Return the [X, Y] coordinate for the center point of the cell that contains the specified text.  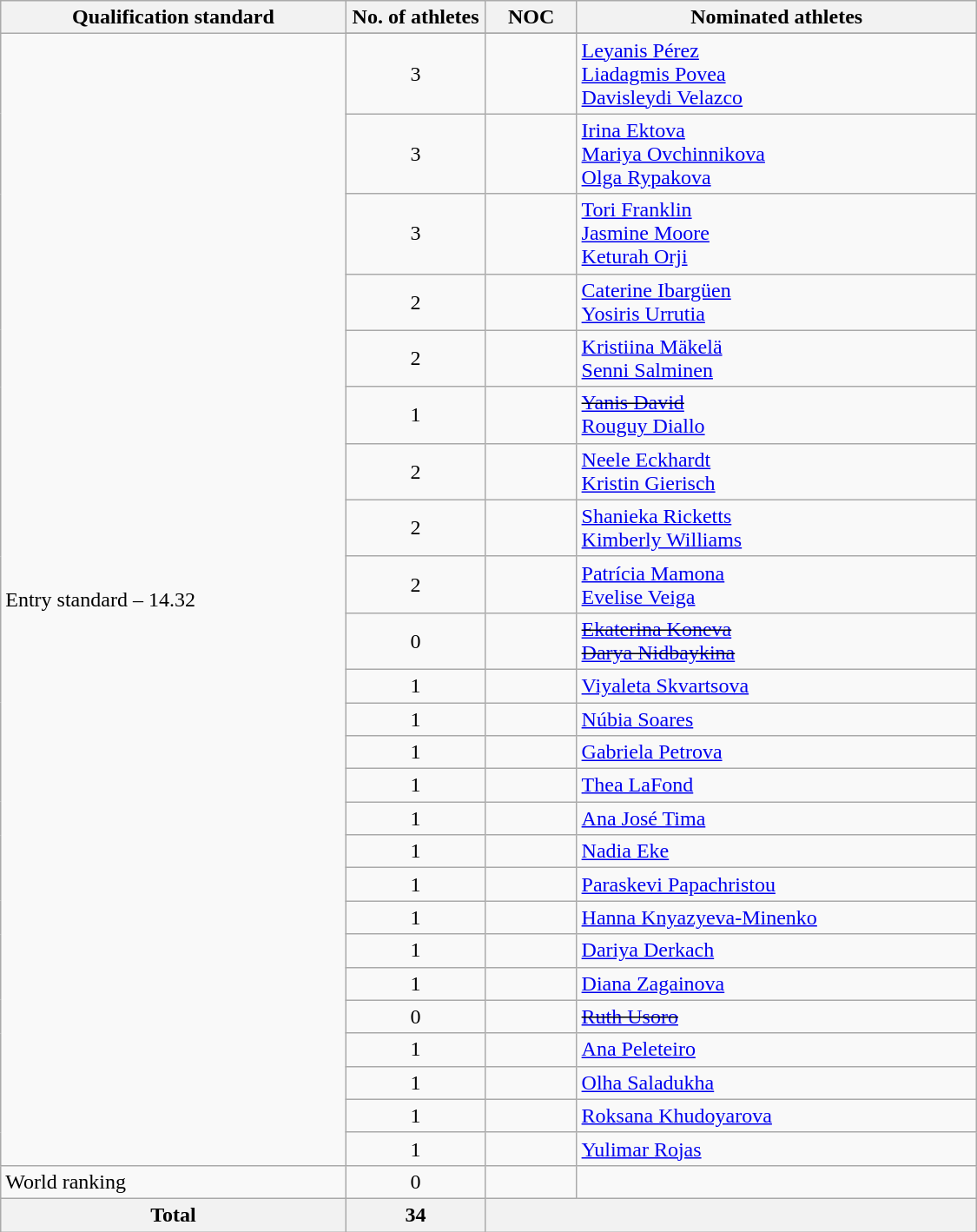
Ana José Tima [776, 818]
Ana Peleteiro [776, 1050]
Leyanis PérezLiadagmis PoveaDavisleydi Velazco [776, 74]
Gabriela Petrova [776, 752]
Thea LaFond [776, 785]
Tori FranklinJasmine MooreKeturah Orji [776, 234]
Ruth Usoro [776, 1017]
Olha Saladukha [776, 1083]
Nadia Eke [776, 851]
34 [415, 1215]
No. of athletes [415, 17]
NOC [531, 17]
Nominated athletes [776, 17]
Núbia Soares [776, 719]
Paraskevi Papachristou [776, 884]
Roksana Khudoyarova [776, 1116]
Yulimar Rojas [776, 1149]
Patrícia MamonaEvelise Veiga [776, 584]
Yanis DavidRouguy Diallo [776, 415]
Neele EckhardtKristin Gierisch [776, 471]
Caterine IbargüenYosiris Urrutia [776, 302]
Ekaterina KonevaDarya Nidbaykina [776, 641]
Shanieka RickettsKimberly Williams [776, 528]
Dariya Derkach [776, 950]
Qualification standard [174, 17]
Kristiina MäkeläSenni Salminen [776, 358]
Entry standard – 14.32 [174, 599]
Hanna Knyazyeva-Minenko [776, 917]
Viyaleta Skvartsova [776, 686]
World ranking [174, 1182]
Diana Zagainova [776, 984]
Total [174, 1215]
Irina EktovaMariya OvchinnikovaOlga Rypakova [776, 154]
